Provide the [x, y] coordinate of the cell's center where the given text is located.  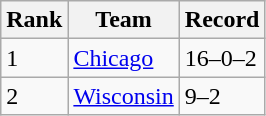
2 [34, 96]
9–2 [222, 96]
Rank [34, 20]
1 [34, 58]
Wisconsin [124, 96]
Team [124, 20]
Record [222, 20]
16–0–2 [222, 58]
Chicago [124, 58]
